Identify which cell holds the provided text, then report its (X, Y) central coordinate. 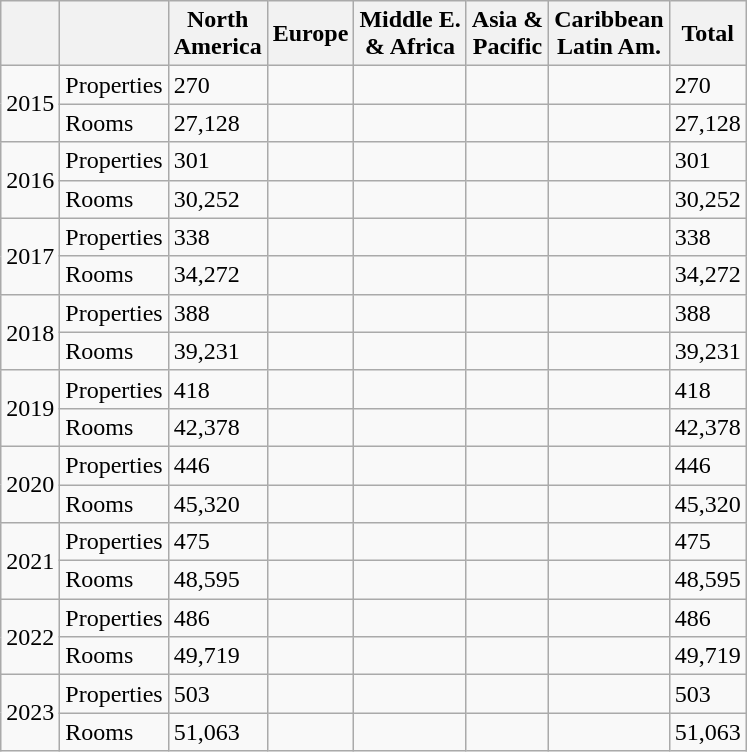
Total (708, 34)
2017 (30, 256)
2022 (30, 637)
Middle E.& Africa (410, 34)
CaribbeanLatin Am. (609, 34)
2016 (30, 180)
2019 (30, 408)
2020 (30, 484)
2018 (30, 332)
Europe (310, 34)
Asia &Pacific (507, 34)
NorthAmerica (218, 34)
2015 (30, 104)
2021 (30, 561)
2023 (30, 713)
